Return the (X, Y) coordinate for the center point of the cell that contains the specified text.  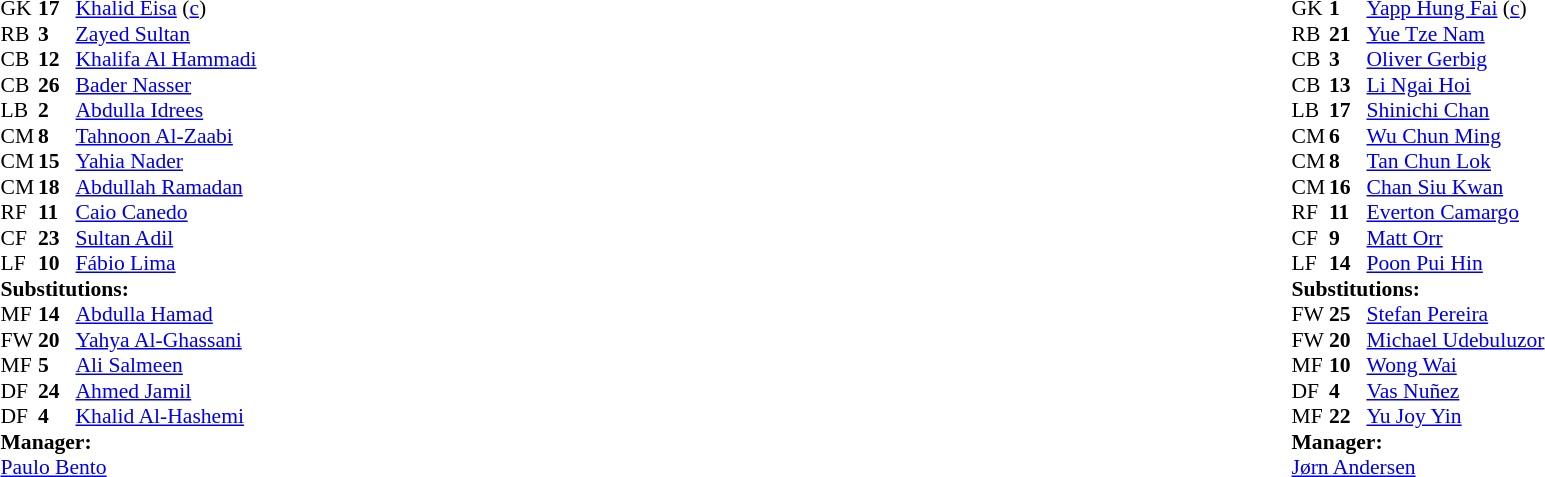
Caio Canedo (166, 213)
2 (57, 111)
26 (57, 85)
15 (57, 161)
Ahmed Jamil (166, 391)
Tan Chun Lok (1455, 161)
Khalid Al-Hashemi (166, 417)
16 (1348, 187)
Everton Camargo (1455, 213)
Fábio Lima (166, 263)
25 (1348, 315)
Yahya Al-Ghassani (166, 340)
Yue Tze Nam (1455, 34)
Khalifa Al Hammadi (166, 59)
Abdulla Idrees (166, 111)
Wong Wai (1455, 365)
Matt Orr (1455, 238)
Abdulla Hamad (166, 315)
Zayed Sultan (166, 34)
Abdullah Ramadan (166, 187)
12 (57, 59)
Michael Udebuluzor (1455, 340)
Sultan Adil (166, 238)
6 (1348, 136)
5 (57, 365)
13 (1348, 85)
Stefan Pereira (1455, 315)
Tahnoon Al-Zaabi (166, 136)
Yu Joy Yin (1455, 417)
22 (1348, 417)
Vas Nuñez (1455, 391)
Oliver Gerbig (1455, 59)
Shinichi Chan (1455, 111)
Bader Nasser (166, 85)
Li Ngai Hoi (1455, 85)
Chan Siu Kwan (1455, 187)
21 (1348, 34)
Poon Pui Hin (1455, 263)
24 (57, 391)
Wu Chun Ming (1455, 136)
Ali Salmeen (166, 365)
18 (57, 187)
23 (57, 238)
Yahia Nader (166, 161)
17 (1348, 111)
9 (1348, 238)
